Pinpoint the cell where the given text exists, returning its [x, y] midpoint coordinate. 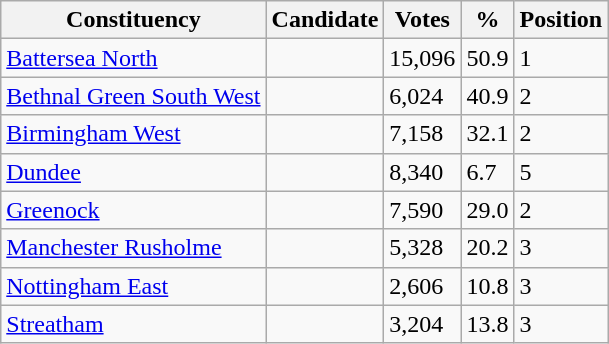
Battersea North [134, 58]
Votes [422, 20]
Position [561, 20]
7,590 [422, 210]
Manchester Rusholme [134, 248]
50.9 [488, 58]
15,096 [422, 58]
8,340 [422, 172]
7,158 [422, 134]
Greenock [134, 210]
40.9 [488, 96]
Birmingham West [134, 134]
10.8 [488, 286]
3,204 [422, 324]
1 [561, 58]
2,606 [422, 286]
6.7 [488, 172]
5 [561, 172]
20.2 [488, 248]
Bethnal Green South West [134, 96]
Nottingham East [134, 286]
Constituency [134, 20]
% [488, 20]
Streatham [134, 324]
29.0 [488, 210]
13.8 [488, 324]
6,024 [422, 96]
Dundee [134, 172]
Candidate [325, 20]
32.1 [488, 134]
5,328 [422, 248]
